Find where the given text appears and provide that cell's center as [X, Y] coordinate. 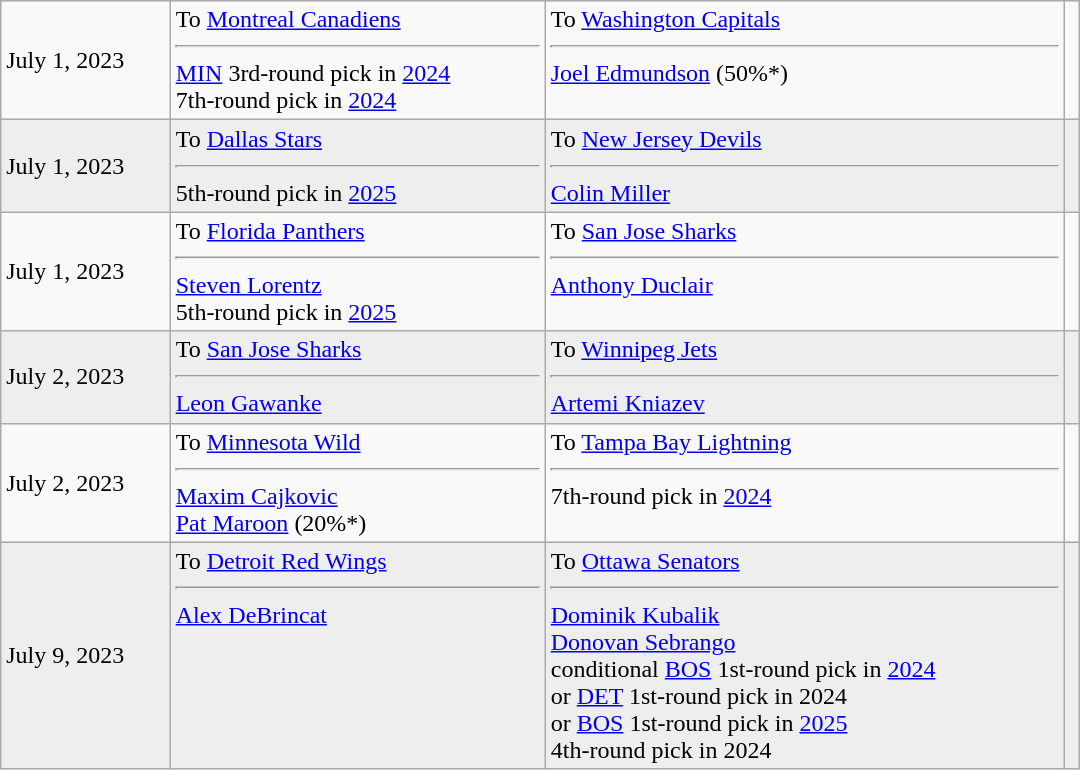
To Detroit Red WingsAlex DeBrincat [358, 656]
To Winnipeg JetsArtemi Kniazev [804, 377]
To Washington CapitalsJoel Edmundson (50%*) [804, 60]
To San Jose SharksLeon Gawanke [358, 377]
To New Jersey DevilsColin Miller [804, 166]
July 9, 2023 [86, 656]
To Minnesota WildMaxim CajkovicPat Maroon (20%*) [358, 482]
To Montreal CanadiensMIN 3rd-round pick in 20247th-round pick in 2024 [358, 60]
To Florida PanthersSteven Lorentz5th-round pick in 2025 [358, 272]
To Dallas Stars5th-round pick in 2025 [358, 166]
To Tampa Bay Lightning7th-round pick in 2024 [804, 482]
To San Jose SharksAnthony Duclair [804, 272]
